Output the [X, Y] coordinate of the center of the cell containing the given text.  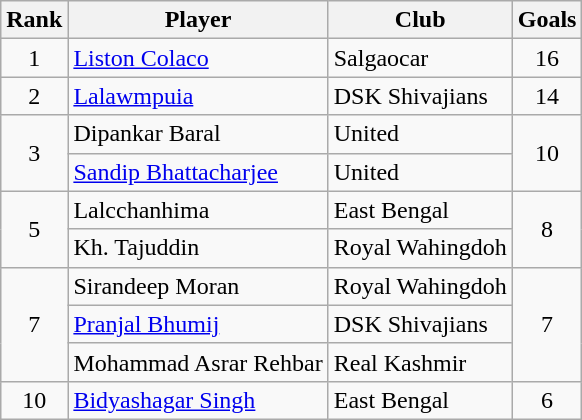
Player [198, 20]
Salgaocar [420, 58]
Lalcchanhima [198, 210]
Sandip Bhattacharjee [198, 172]
5 [34, 229]
8 [547, 229]
Bidyashagar Singh [198, 400]
1 [34, 58]
16 [547, 58]
Pranjal Bhumij [198, 324]
Real Kashmir [420, 362]
6 [547, 400]
Mohammad Asrar Rehbar [198, 362]
Club [420, 20]
3 [34, 153]
2 [34, 96]
Liston Colaco [198, 58]
Kh. Tajuddin [198, 248]
Lalawmpuia [198, 96]
14 [547, 96]
Sirandeep Moran [198, 286]
Rank [34, 20]
Dipankar Baral [198, 134]
Goals [547, 20]
